Output the [x, y] coordinate of the center of the cell containing the given text.  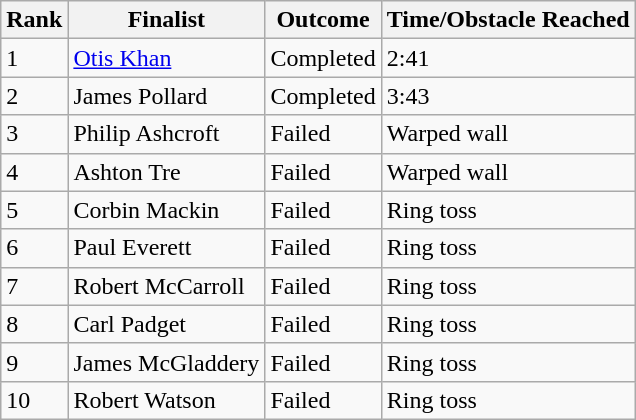
Otis Khan [166, 58]
Corbin Mackin [166, 210]
3:43 [508, 96]
5 [34, 210]
4 [34, 172]
3 [34, 134]
2 [34, 96]
7 [34, 286]
9 [34, 362]
8 [34, 324]
10 [34, 400]
Carl Padget [166, 324]
James McGladdery [166, 362]
Outcome [323, 20]
Robert Watson [166, 400]
6 [34, 248]
Philip Ashcroft [166, 134]
Paul Everett [166, 248]
Robert McCarroll [166, 286]
James Pollard [166, 96]
Time/Obstacle Reached [508, 20]
1 [34, 58]
Rank [34, 20]
Finalist [166, 20]
Ashton Tre [166, 172]
2:41 [508, 58]
